Extract the (x, y) coordinate from the center of the cell holding the provided text.  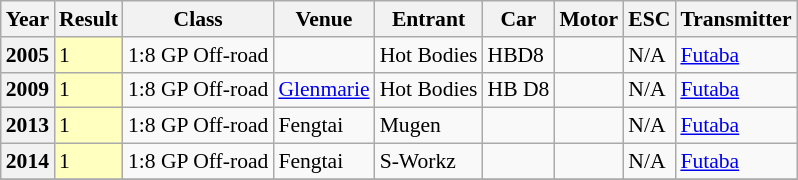
2014 (28, 162)
HB D8 (518, 90)
Venue (324, 19)
Transmitter (736, 19)
2009 (28, 90)
Glenmarie (324, 90)
Mugen (429, 126)
Class (198, 19)
S-Workz (429, 162)
Entrant (429, 19)
Year (28, 19)
Car (518, 19)
Motor (588, 19)
Result (88, 19)
2013 (28, 126)
ESC (649, 19)
2005 (28, 55)
HBD8 (518, 55)
